Scan for the cell matching the given text and deliver its (X, Y) coordinate at center. 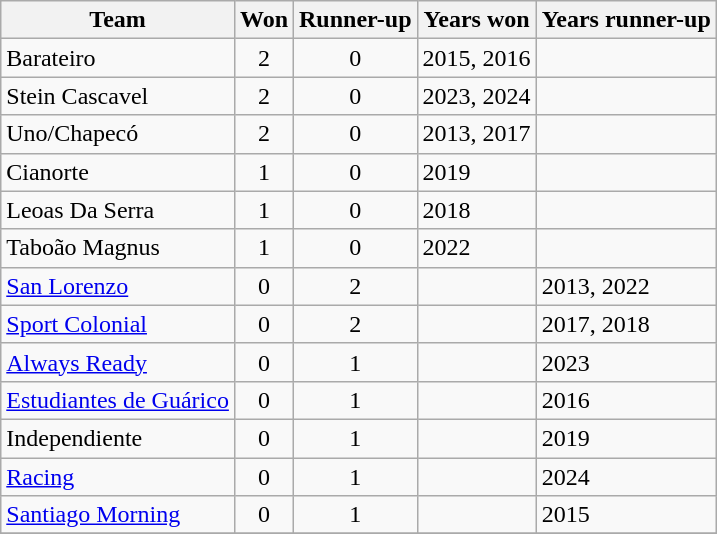
Uno/Chapecó (118, 134)
Taboão Magnus (118, 248)
Runner-up (356, 20)
Racing (118, 477)
2022 (476, 248)
Team (118, 20)
Barateiro (118, 58)
Santiago Morning (118, 515)
2015 (626, 515)
Cianorte (118, 172)
Years runner-up (626, 20)
Stein Cascavel (118, 96)
2015, 2016 (476, 58)
San Lorenzo (118, 286)
2013, 2017 (476, 134)
Always Ready (118, 362)
Estudiantes de Guárico (118, 400)
2017, 2018 (626, 324)
Years won (476, 20)
2023, 2024 (476, 96)
2024 (626, 477)
2023 (626, 362)
2016 (626, 400)
Independiente (118, 438)
Leoas Da Serra (118, 210)
Sport Colonial (118, 324)
Won (264, 20)
2013, 2022 (626, 286)
2018 (476, 210)
